For the text-containing cell, return its midpoint in [x, y] coordinate format. 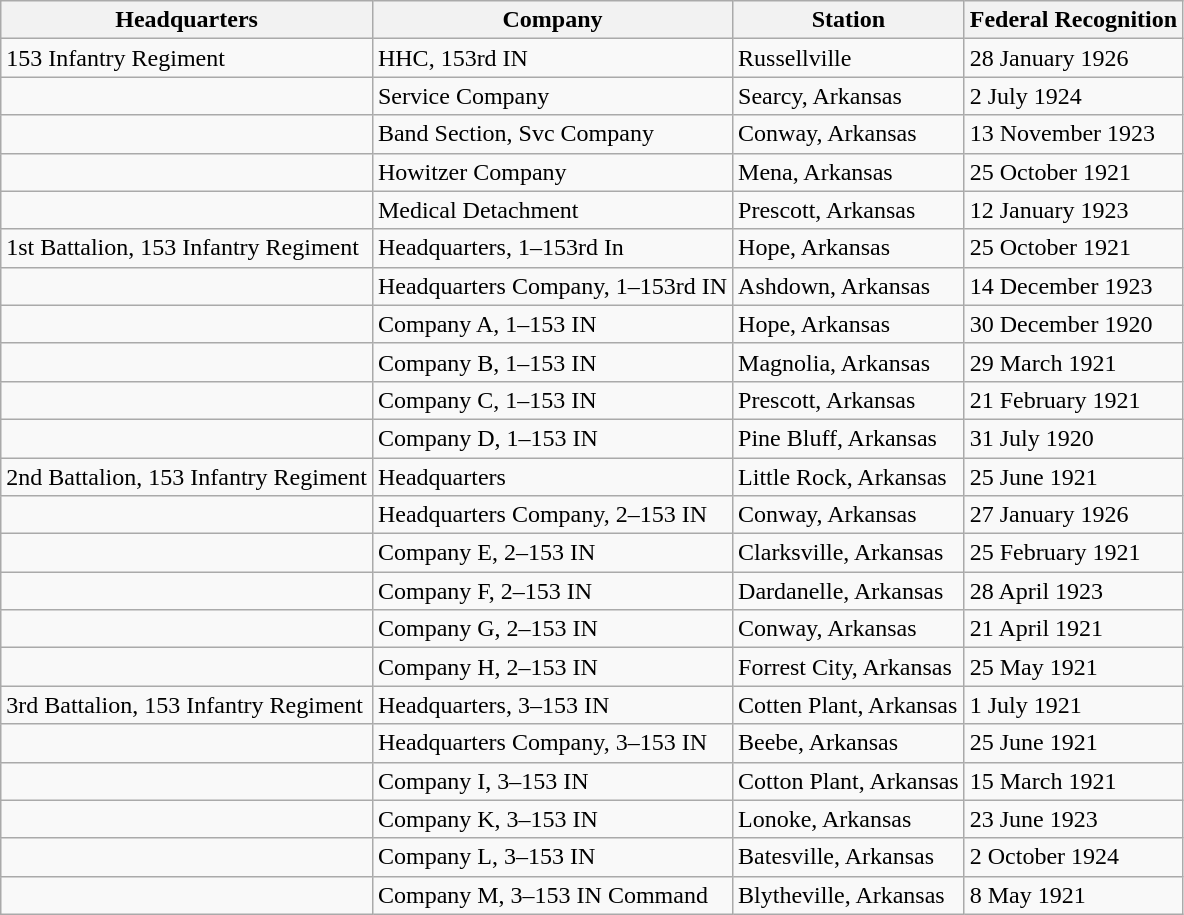
Cotten Plant, Arkansas [849, 705]
Company [552, 20]
Company G, 2–153 IN [552, 629]
Lonoke, Arkansas [849, 819]
Company D, 1–153 IN [552, 438]
Band Section, Svc Company [552, 134]
Company I, 3–153 IN [552, 781]
30 December 1920 [1073, 324]
Dardanelle, Arkansas [849, 591]
Company M, 3–153 IN Command [552, 895]
3rd Battalion, 153 Infantry Regiment [187, 705]
13 November 1923 [1073, 134]
Medical Detachment [552, 210]
Company K, 3–153 IN [552, 819]
HHC, 153rd IN [552, 58]
Magnolia, Arkansas [849, 362]
Headquarters, 1–153rd In [552, 248]
Pine Bluff, Arkansas [849, 438]
Batesville, Arkansas [849, 857]
Forrest City, Arkansas [849, 667]
2nd Battalion, 153 Infantry Regiment [187, 477]
Russellville [849, 58]
2 July 1924 [1073, 96]
Company B, 1–153 IN [552, 362]
21 February 1921 [1073, 400]
25 May 1921 [1073, 667]
1 July 1921 [1073, 705]
Company A, 1–153 IN [552, 324]
1st Battalion, 153 Infantry Regiment [187, 248]
25 February 1921 [1073, 553]
Company E, 2–153 IN [552, 553]
Beebe, Arkansas [849, 743]
28 January 1926 [1073, 58]
21 April 1921 [1073, 629]
27 January 1926 [1073, 515]
12 January 1923 [1073, 210]
Station [849, 20]
Company L, 3–153 IN [552, 857]
Federal Recognition [1073, 20]
153 Infantry Regiment [187, 58]
28 April 1923 [1073, 591]
8 May 1921 [1073, 895]
2 October 1924 [1073, 857]
Company F, 2–153 IN [552, 591]
Headquarters Company, 1–153rd IN [552, 286]
Headquarters Company, 3–153 IN [552, 743]
Blytheville, Arkansas [849, 895]
Little Rock, Arkansas [849, 477]
23 June 1923 [1073, 819]
Howitzer Company [552, 172]
Company H, 2–153 IN [552, 667]
Headquarters Company, 2–153 IN [552, 515]
Headquarters, 3–153 IN [552, 705]
Company C, 1–153 IN [552, 400]
Service Company [552, 96]
Mena, Arkansas [849, 172]
31 July 1920 [1073, 438]
Cotton Plant, Arkansas [849, 781]
29 March 1921 [1073, 362]
15 March 1921 [1073, 781]
Clarksville, Arkansas [849, 553]
Searcy, Arkansas [849, 96]
Ashdown, Arkansas [849, 286]
14 December 1923 [1073, 286]
